Provide the [x, y] coordinate of the cell's center where the given text is located.  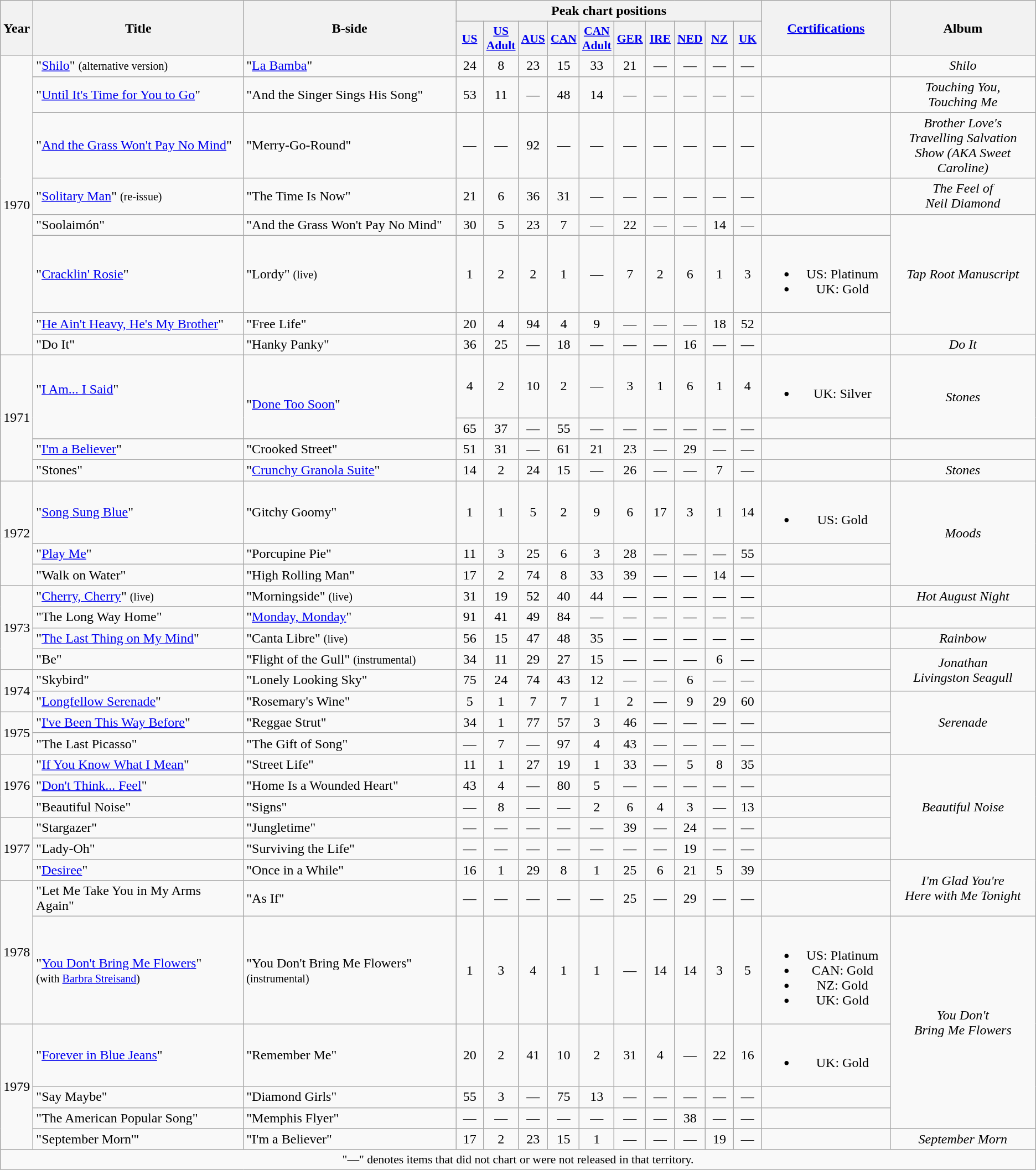
Year [17, 28]
"Jungletime" [350, 828]
94 [533, 323]
1979 [17, 1087]
"The Gift of Song" [350, 743]
"I've Been This Way Before" [138, 722]
92 [533, 145]
"The American Popular Song" [138, 1118]
Touching You,Touching Me [963, 94]
"If You Know What I Mean" [138, 764]
US [470, 39]
"You Don't Bring Me Flowers"(with Barbra Streisand) [138, 970]
1972 [17, 534]
"Diamond Girls" [350, 1097]
"High Rolling Man" [350, 575]
"Say Maybe" [138, 1097]
CANAdult [597, 39]
"Once in a While" [350, 870]
"Gitchy Goomy" [350, 512]
37 [501, 428]
"Cherry, Cherry" (live) [138, 596]
"Remember Me" [350, 1055]
"Hanky Panky" [350, 344]
US: Gold [826, 512]
"Memphis Flyer" [350, 1118]
1976 [17, 785]
Album [963, 28]
"Crooked Street" [350, 449]
"Lonely Looking Sky" [350, 680]
65 [470, 428]
UK: Gold [826, 1055]
"Desiree" [138, 870]
"Crunchy Granola Suite" [350, 470]
"Play Me" [138, 554]
Title [138, 28]
"Merry-Go-Round" [350, 145]
"Do It" [138, 344]
"The Last Picasso" [138, 743]
"Reggae Strut" [350, 722]
UK: Silver [826, 386]
1975 [17, 733]
1974 [17, 691]
"Porcupine Pie" [350, 554]
"Stones" [138, 470]
"Beautiful Noise" [138, 806]
CAN [563, 39]
IRE [660, 39]
Rainbow [963, 638]
"Street Life" [350, 764]
56 [470, 638]
GER [630, 39]
US: PlatinumUK: Gold [826, 274]
Certifications [826, 28]
47 [533, 638]
"Lady-Oh" [138, 849]
1978 [17, 952]
40 [563, 596]
"Shilo" (alternative version) [138, 66]
"Soolaimón" [138, 225]
97 [563, 743]
"Home Is a Wounded Heart" [350, 785]
"Stargazer" [138, 828]
AUS [533, 39]
Serenade [963, 722]
"The Long Way Home" [138, 617]
"Rosemary's Wine" [350, 701]
NZ [719, 39]
"The Last Thing on My Mind" [138, 638]
Hot August Night [963, 596]
61 [563, 449]
"Flight of the Gull" (instrumental) [350, 659]
77 [533, 722]
30 [470, 225]
"The Time Is Now" [350, 196]
28 [630, 554]
NED [690, 39]
US: PlatinumCAN: GoldNZ: GoldUK: Gold [826, 970]
38 [690, 1118]
1977 [17, 849]
"Signs" [350, 806]
"Lordy" (live) [350, 274]
Shilo [963, 66]
"Cracklin' Rosie" [138, 274]
Do It [963, 344]
"La Bamba" [350, 66]
"You Don't Bring Me Flowers"(instrumental) [350, 970]
53 [470, 94]
Beautiful Noise [963, 806]
"Walk on Water" [138, 575]
"Be" [138, 659]
"Done Too Soon" [350, 396]
"Monday, Monday" [350, 617]
"He Ain't Heavy, He's My Brother" [138, 323]
"Longfellow Serenade" [138, 701]
"Skybird" [138, 680]
"Solitary Man" (re-issue) [138, 196]
91 [470, 617]
44 [597, 596]
"Morningside" (live) [350, 596]
"Surviving the Life" [350, 849]
B-side [350, 28]
"Forever in Blue Jeans" [138, 1055]
"Canta Libre" (live) [350, 638]
"As If" [350, 899]
JonathanLivingston Seagull [963, 670]
"And the Singer Sings His Song" [350, 94]
I'm Glad You'reHere with Me Tonight [963, 888]
60 [747, 701]
Peak chart positions [609, 11]
12 [597, 680]
46 [630, 722]
80 [563, 785]
57 [563, 722]
USAdult [501, 39]
"September Morn'" [138, 1139]
"Let Me Take You in My Arms Again" [138, 899]
UK [747, 39]
"Song Sung Blue" [138, 512]
1971 [17, 417]
26 [630, 470]
"—" denotes items that did not chart or were not released in that territory. [518, 1159]
"Until It's Time for You to Go" [138, 94]
84 [563, 617]
1973 [17, 628]
You Don'tBring Me Flowers [963, 1023]
The Feel ofNeil Diamond [963, 196]
Moods [963, 534]
49 [533, 617]
"Free Life" [350, 323]
51 [470, 449]
Brother Love'sTravelling Salvation Show (AKA Sweet Caroline) [963, 145]
1970 [17, 205]
"Don't Think... Feel" [138, 785]
"I Am... I Said" [138, 396]
September Morn [963, 1139]
Tap Root Manuscript [963, 274]
